Return the (x, y) coordinate for the center point of the cell that contains the specified text.  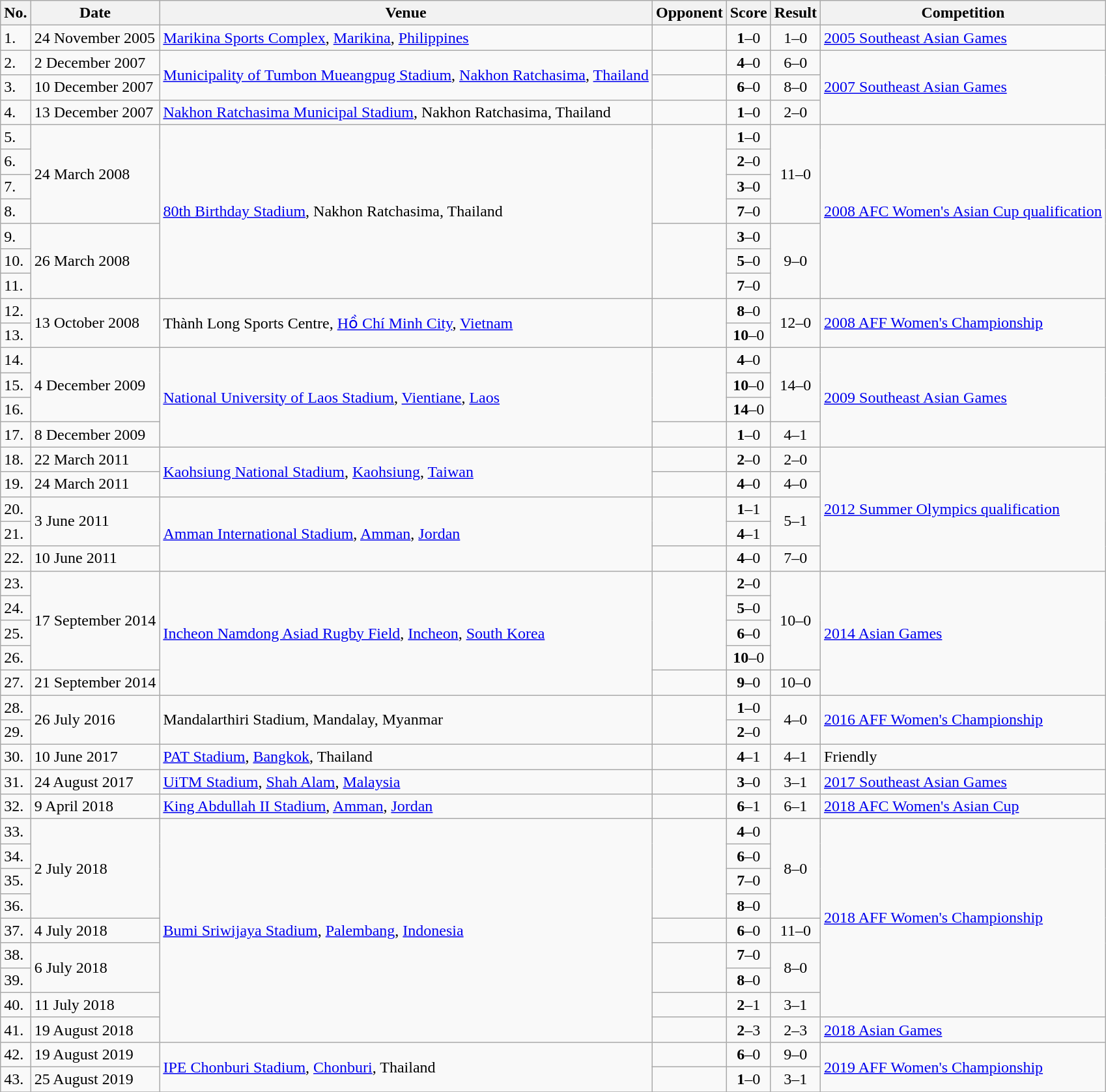
33. (16, 831)
2008 AFF Women's Championship (963, 323)
2005 Southeast Asian Games (963, 38)
30. (16, 757)
11 July 2018 (95, 1005)
Kaohsiung National Stadium, Kaohsiung, Taiwan (406, 472)
38. (16, 955)
27. (16, 682)
6 July 2018 (95, 968)
15. (16, 385)
26. (16, 657)
2007 Southeast Asian Games (963, 87)
11. (16, 285)
10. (16, 261)
UiTM Stadium, Shah Alam, Malaysia (406, 782)
36. (16, 906)
2016 AFF Women's Championship (963, 719)
18. (16, 459)
2012 Summer Olympics qualification (963, 509)
17 September 2014 (95, 620)
PAT Stadium, Bangkok, Thailand (406, 757)
28. (16, 707)
8. (16, 211)
2017 Southeast Asian Games (963, 782)
1–1 (748, 509)
12. (16, 311)
2–1 (748, 1005)
Competition (963, 13)
Amman International Stadium, Amman, Jordan (406, 534)
3. (16, 87)
4 July 2018 (95, 930)
Municipality of Tumbon Mueangpug Stadium, Nakhon Ratchasima, Thailand (406, 75)
26 March 2008 (95, 261)
8 December 2009 (95, 435)
23. (16, 583)
14. (16, 360)
12–0 (795, 323)
Date (95, 13)
4 December 2009 (95, 385)
Opponent (689, 13)
21 September 2014 (95, 682)
9 April 2018 (95, 807)
2008 AFC Women's Asian Cup qualification (963, 211)
10 June 2011 (95, 558)
24 March 2008 (95, 174)
2 July 2018 (95, 869)
2 December 2007 (95, 63)
40. (16, 1005)
31. (16, 782)
National University of Laos Stadium, Vientiane, Laos (406, 397)
24 August 2017 (95, 782)
Mandalarthiri Stadium, Mandalay, Myanmar (406, 719)
2. (16, 63)
42. (16, 1054)
21. (16, 534)
41. (16, 1029)
25 August 2019 (95, 1079)
13 October 2008 (95, 323)
26 July 2016 (95, 719)
39. (16, 980)
Incheon Namdong Asiad Rugby Field, Incheon, South Korea (406, 633)
80th Birthday Stadium, Nakhon Ratchasima, Thailand (406, 211)
20. (16, 509)
24 November 2005 (95, 38)
Bumi Sriwijaya Stadium, Palembang, Indonesia (406, 930)
2018 AFC Women's Asian Cup (963, 807)
24. (16, 608)
1. (16, 38)
22 March 2011 (95, 459)
Thành Long Sports Centre, Hồ Chí Minh City, Vietnam (406, 323)
32. (16, 807)
13. (16, 336)
Venue (406, 13)
37. (16, 930)
10 December 2007 (95, 87)
2019 AFF Women's Championship (963, 1067)
Score (748, 13)
King Abdullah II Stadium, Amman, Jordan (406, 807)
16. (16, 410)
13 December 2007 (95, 112)
5. (16, 137)
Marikina Sports Complex, Marikina, Philippines (406, 38)
5–1 (795, 521)
4. (16, 112)
19. (16, 484)
29. (16, 732)
10 June 2017 (95, 757)
2009 Southeast Asian Games (963, 397)
19 August 2019 (95, 1054)
3 June 2011 (95, 521)
25. (16, 633)
24 March 2011 (95, 484)
IPE Chonburi Stadium, Chonburi, Thailand (406, 1067)
2018 AFF Women's Championship (963, 918)
Result (795, 13)
34. (16, 856)
19 August 2018 (95, 1029)
Friendly (963, 757)
6. (16, 162)
35. (16, 881)
2014 Asian Games (963, 633)
2018 Asian Games (963, 1029)
17. (16, 435)
Nakhon Ratchasima Municipal Stadium, Nakhon Ratchasima, Thailand (406, 112)
22. (16, 558)
7. (16, 186)
9. (16, 236)
43. (16, 1079)
No. (16, 13)
